Find where the given text appears and provide that cell's center as (X, Y) coordinate. 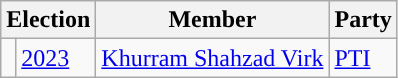
Election (48, 20)
Khurram Shahzad Virk (212, 58)
2023 (56, 58)
Member (212, 20)
Party (363, 20)
PTI (363, 58)
